Locate the cell with the specified text and output its [x, y] center coordinate. 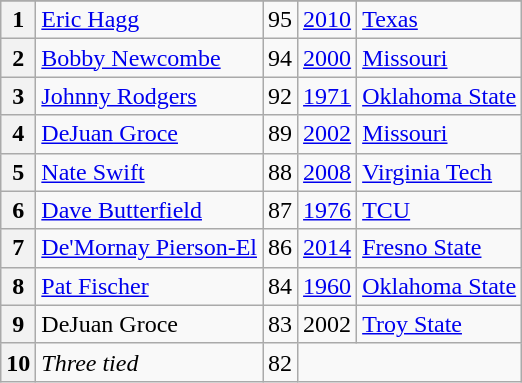
2008 [328, 172]
Pat Fischer [150, 286]
Bobby Newcombe [150, 58]
1960 [328, 286]
Nate Swift [150, 172]
Eric Hagg [150, 20]
7 [18, 248]
5 [18, 172]
89 [280, 134]
9 [18, 324]
Virginia Tech [440, 172]
Johnny Rodgers [150, 96]
Three tied [150, 362]
1 [18, 20]
10 [18, 362]
De'Mornay Pierson-El [150, 248]
2000 [328, 58]
1976 [328, 210]
94 [280, 58]
86 [280, 248]
2014 [328, 248]
6 [18, 210]
Texas [440, 20]
92 [280, 96]
87 [280, 210]
Fresno State [440, 248]
Troy State [440, 324]
1971 [328, 96]
Dave Butterfield [150, 210]
88 [280, 172]
82 [280, 362]
83 [280, 324]
8 [18, 286]
TCU [440, 210]
3 [18, 96]
4 [18, 134]
84 [280, 286]
2 [18, 58]
95 [280, 20]
2010 [328, 20]
